Scan for the cell matching the given text and deliver its (X, Y) coordinate at center. 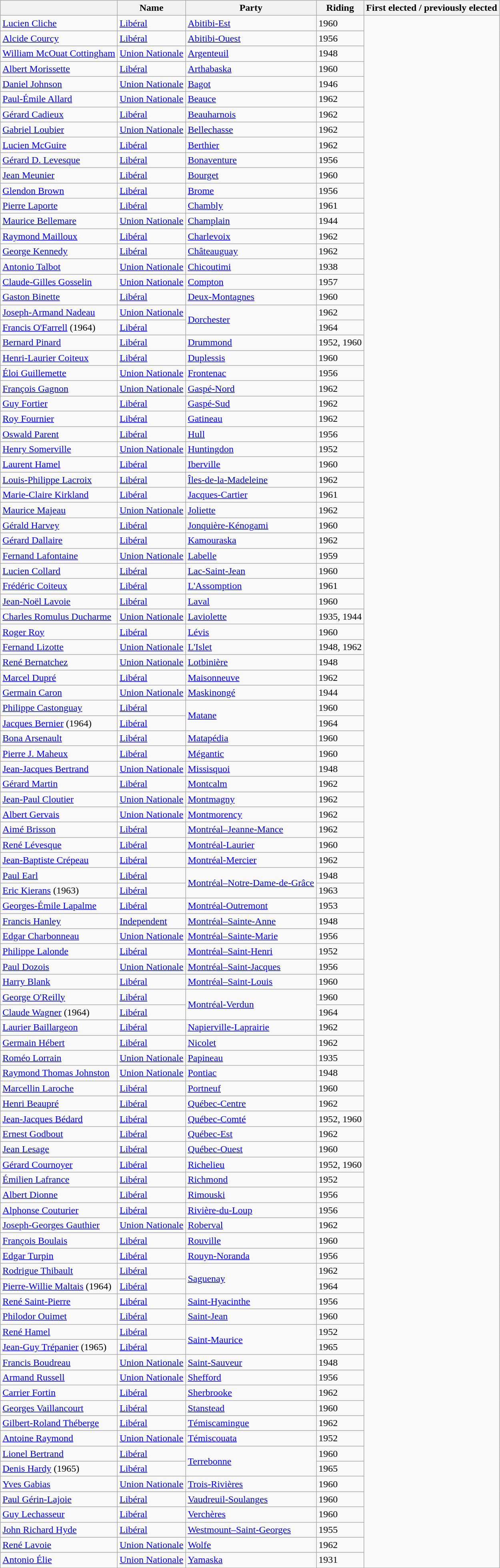
Charles Romulus Ducharme (59, 616)
Montmagny (251, 799)
Charlevoix (251, 236)
1963 (340, 890)
Roger Roy (59, 632)
Antoine Raymond (59, 1438)
Témiscouata (251, 1438)
1935 (340, 1058)
Marcellin Laroche (59, 1088)
Henry Somerville (59, 449)
Montréal-Mercier (251, 860)
Bernard Pinard (59, 343)
Gérard Martin (59, 784)
Brome (251, 191)
Gatineau (251, 419)
Alcide Courcy (59, 38)
Marcel Dupré (59, 678)
Carrier Fortin (59, 1392)
Beauce (251, 99)
1957 (340, 282)
Gilbert-Roland Théberge (59, 1423)
Maurice Bellemare (59, 221)
1931 (340, 1560)
Laviolette (251, 616)
William McOuat Cottingham (59, 54)
Bagot (251, 84)
Bellechasse (251, 130)
Labelle (251, 556)
Gabriel Loubier (59, 130)
Independent (151, 921)
Québec-Centre (251, 1103)
Saint-Sauveur (251, 1362)
L'Islet (251, 647)
Richelieu (251, 1165)
François Boulais (59, 1241)
Bona Arsenault (59, 738)
Joseph-Georges Gauthier (59, 1225)
First elected / previously elected (432, 8)
Chicoutimi (251, 267)
Montréal-Laurier (251, 845)
Glendon Brown (59, 191)
Bonaventure (251, 160)
Francis Hanley (59, 921)
René Lévesque (59, 845)
Montréal–Notre-Dame-de-Grâce (251, 883)
Québec-Comté (251, 1119)
Lucien Collard (59, 571)
Albert Dionne (59, 1195)
René Hamel (59, 1332)
Pierre J. Maheux (59, 754)
Saguenay (251, 1279)
Aimé Brisson (59, 830)
Roy Fournier (59, 419)
Matapédia (251, 738)
Rouyn-Noranda (251, 1256)
Frontenac (251, 373)
Duplessis (251, 358)
Pontiac (251, 1073)
Abitibi-Ouest (251, 38)
Philippe Lalonde (59, 952)
Matane (251, 716)
Hull (251, 434)
Laval (251, 601)
Drummond (251, 343)
Georges Vaillancourt (59, 1408)
Gérard Dallaire (59, 541)
Trois-Rivières (251, 1484)
Roméo Lorrain (59, 1058)
Témiscamingue (251, 1423)
1959 (340, 556)
Compton (251, 282)
Joliette (251, 510)
Stanstead (251, 1408)
Kamouraska (251, 541)
Lionel Bertrand (59, 1454)
1938 (340, 267)
Armand Russell (59, 1377)
Name (151, 8)
Gérard Cadieux (59, 114)
Saint-Hyacinthe (251, 1301)
Gérard D. Levesque (59, 160)
Montréal-Verdun (251, 1005)
Montréal-Outremont (251, 906)
Terrebonne (251, 1461)
Montréal–Saint-Jacques (251, 967)
Francis O'Farrell (1964) (59, 327)
Montréal–Saint-Henri (251, 952)
Germain Caron (59, 693)
Laurier Baillargeon (59, 1027)
Roberval (251, 1225)
Montréal–Sainte-Anne (251, 921)
Berthier (251, 145)
Mégantic (251, 754)
Paul Earl (59, 875)
Abitibi-Est (251, 23)
Fernand Lizotte (59, 647)
Jacques-Cartier (251, 495)
Antonio Talbot (59, 267)
Pierre Laporte (59, 206)
Francis Boudreau (59, 1362)
Georges-Émile Lapalme (59, 906)
Îles-de-la-Madeleine (251, 480)
Fernand Lafontaine (59, 556)
Denis Hardy (1965) (59, 1469)
Bourget (251, 175)
François Gagnon (59, 388)
1935, 1944 (340, 616)
Westmount–Saint-Georges (251, 1530)
Jean-Paul Cloutier (59, 799)
Jean Meunier (59, 175)
Châteauguay (251, 251)
Gérald Harvey (59, 525)
Rodrigue Thibault (59, 1271)
Lotbinière (251, 662)
Raymond Thomas Johnston (59, 1073)
1946 (340, 84)
Portneuf (251, 1088)
George Kennedy (59, 251)
Champlain (251, 221)
Montréal–Saint-Louis (251, 982)
Lucien Cliche (59, 23)
Lucien McGuire (59, 145)
Jean-Guy Trépanier (1965) (59, 1347)
Deux-Montagnes (251, 297)
Eric Kierans (1963) (59, 890)
George O'Reilly (59, 997)
Jean-Baptiste Crépeau (59, 860)
Sherbrooke (251, 1392)
Montréal–Jeanne-Mance (251, 830)
Louis-Philippe Lacroix (59, 480)
Riding (340, 8)
Gaspé-Sud (251, 403)
Rimouski (251, 1195)
Québec-Est (251, 1134)
Verchères (251, 1514)
Émilien Lafrance (59, 1180)
Gérard Cournoyer (59, 1165)
Lévis (251, 632)
1948, 1962 (340, 647)
Party (251, 8)
Albert Morissette (59, 69)
Philodor Ouimet (59, 1317)
Henri-Laurier Coiteux (59, 358)
Frédéric Coiteux (59, 586)
Germain Hébert (59, 1043)
John Richard Hyde (59, 1530)
Yves Gabias (59, 1484)
Missisquoi (251, 769)
Montcalm (251, 784)
Jacques Bernier (1964) (59, 723)
Jean-Noël Lavoie (59, 601)
Joseph-Armand Nadeau (59, 312)
Daniel Johnson (59, 84)
Edgar Turpin (59, 1256)
Rouville (251, 1241)
Papineau (251, 1058)
Henri Beaupré (59, 1103)
Iberville (251, 465)
René Bernatchez (59, 662)
Jean-Jacques Bertrand (59, 769)
1953 (340, 906)
Vaudreuil-Soulanges (251, 1499)
Argenteuil (251, 54)
L'Assomption (251, 586)
René Lavoie (59, 1545)
Québec-Ouest (251, 1149)
Albert Gervais (59, 814)
Richmond (251, 1180)
Gaspé-Nord (251, 388)
Saint-Maurice (251, 1339)
Raymond Mailloux (59, 236)
Jonquière-Kénogami (251, 525)
Saint-Jean (251, 1317)
Wolfe (251, 1545)
Edgar Charbonneau (59, 936)
Paul Dozois (59, 967)
Maskinongé (251, 693)
Rivière-du-Loup (251, 1210)
Huntingdon (251, 449)
Éloi Guillemette (59, 373)
Philippe Castonguay (59, 708)
Beauharnois (251, 114)
Jean-Jacques Bédard (59, 1119)
Montmorency (251, 814)
Ernest Godbout (59, 1134)
Laurent Hamel (59, 465)
Jean Lesage (59, 1149)
1955 (340, 1530)
Alphonse Couturier (59, 1210)
Maisonneuve (251, 678)
Montréal–Sainte-Marie (251, 936)
Napierville-Laprairie (251, 1027)
Paul Gérin-Lajoie (59, 1499)
Guy Fortier (59, 403)
Marie-Claire Kirkland (59, 495)
Chambly (251, 206)
Arthabaska (251, 69)
Gaston Binette (59, 297)
Paul-Émile Allard (59, 99)
Pierre-Willie Maltais (1964) (59, 1286)
Lac-Saint-Jean (251, 571)
Oswald Parent (59, 434)
Claude Wagner (1964) (59, 1012)
René Saint-Pierre (59, 1301)
Antonio Élie (59, 1560)
Yamaska (251, 1560)
Shefford (251, 1377)
Harry Blank (59, 982)
Maurice Majeau (59, 510)
Guy Lechasseur (59, 1514)
Dorchester (251, 320)
Nicolet (251, 1043)
Claude-Gilles Gosselin (59, 282)
